Search for the cell housing the specified text and yield its [X, Y] center coordinate. 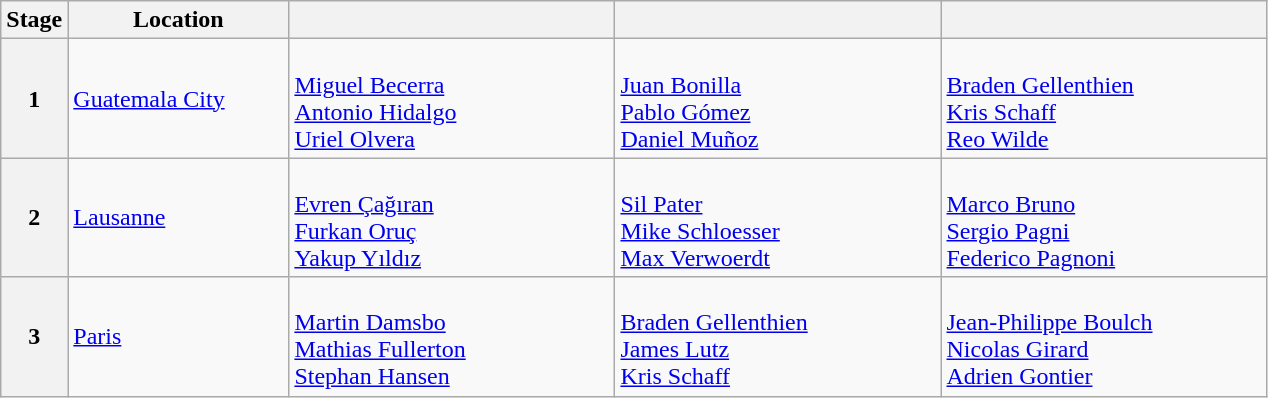
Braden Gellenthien Kris Schaff Reo Wilde [1104, 98]
Martin Damsbo Mathias Fullerton Stephan Hansen [452, 336]
Juan Bonilla Pablo Gómez Daniel Muñoz [778, 98]
Braden Gellenthien James Lutz Kris Schaff [778, 336]
Evren Çağıran Furkan Oruç Yakup Yıldız [452, 218]
3 [34, 336]
Stage [34, 20]
Guatemala City [178, 98]
2 [34, 218]
Lausanne [178, 218]
Paris [178, 336]
Jean-Philippe Boulch Nicolas Girard Adrien Gontier [1104, 336]
1 [34, 98]
Miguel Becerra Antonio Hidalgo Uriel Olvera [452, 98]
Marco Bruno Sergio Pagni Federico Pagnoni [1104, 218]
Sil Pater Mike Schloesser Max Verwoerdt [778, 218]
Location [178, 20]
